For the text-containing cell, return its midpoint in [X, Y] coordinate format. 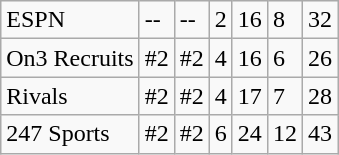
7 [284, 96]
ESPN [70, 20]
26 [320, 58]
24 [250, 134]
247 Sports [70, 134]
On3 Recruits [70, 58]
32 [320, 20]
8 [284, 20]
2 [220, 20]
12 [284, 134]
17 [250, 96]
Rivals [70, 96]
43 [320, 134]
28 [320, 96]
